Extract the (x, y) coordinate from the center of the cell holding the provided text.  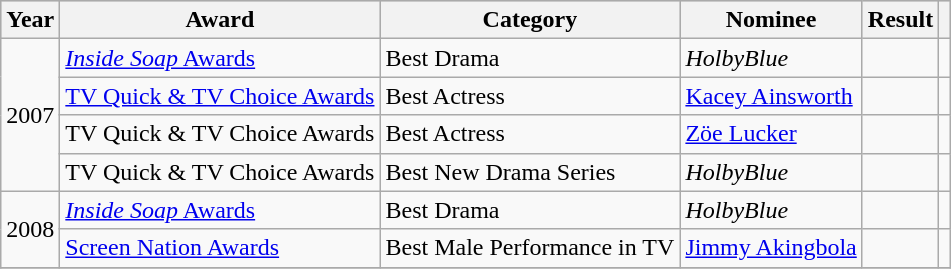
Jimmy Akingbola (771, 248)
Zöe Lucker (771, 134)
Result (900, 20)
Kacey Ainsworth (771, 96)
Nominee (771, 20)
Best New Drama Series (530, 172)
2008 (30, 229)
Award (220, 20)
Year (30, 20)
Best Male Performance in TV (530, 248)
2007 (30, 115)
Category (530, 20)
Screen Nation Awards (220, 248)
